Find where the given text appears and provide that cell's center as (X, Y) coordinate. 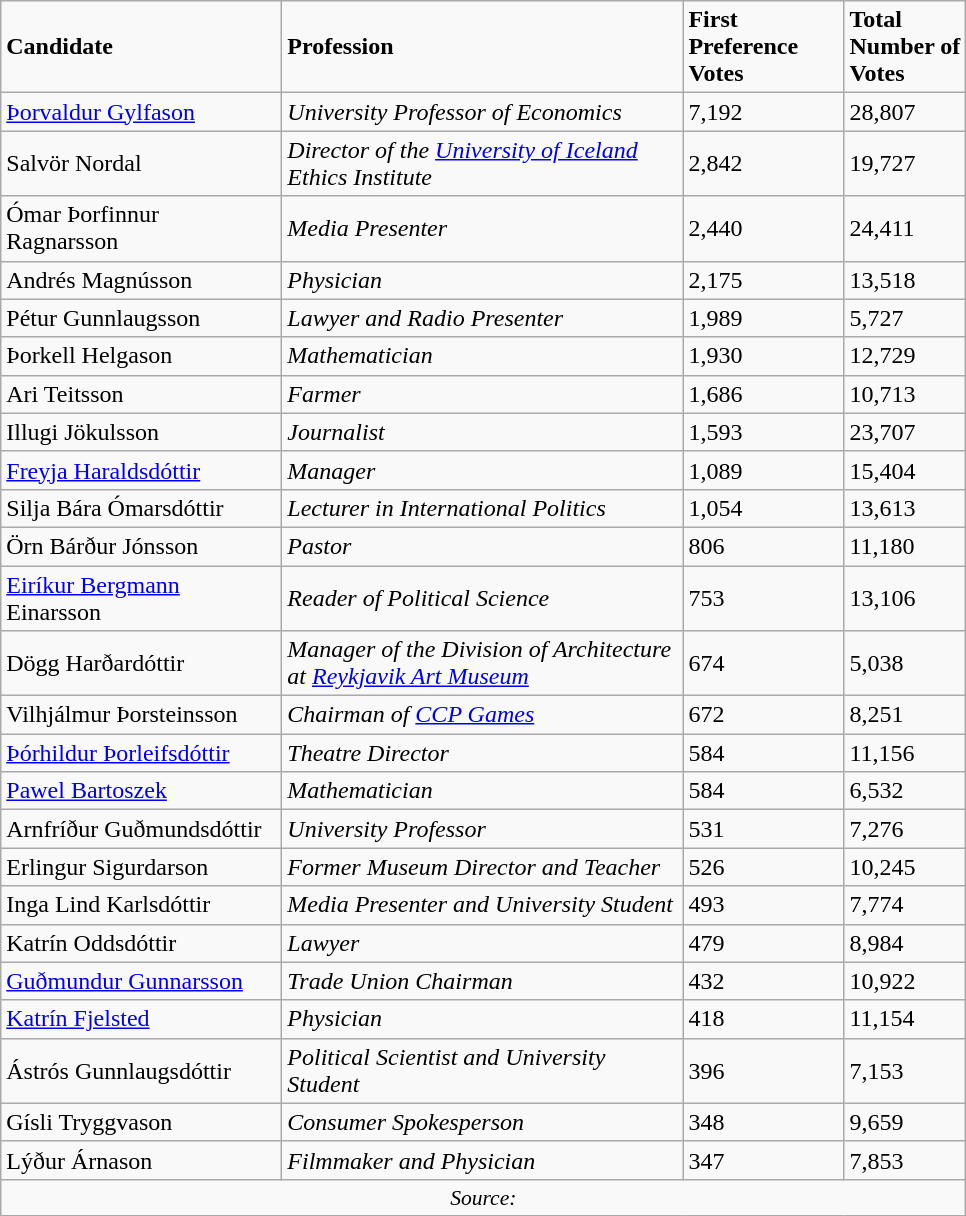
2,842 (764, 164)
13,106 (905, 598)
674 (764, 664)
396 (764, 1070)
479 (764, 943)
Gísli Tryggvason (142, 1122)
Freyja Haraldsdóttir (142, 470)
6,532 (905, 791)
Guðmundur Gunnarsson (142, 981)
Chairman of CCP Games (482, 715)
11,156 (905, 753)
1,054 (764, 508)
2,175 (764, 280)
Þórhildur Þorleifsdóttir (142, 753)
Katrín Oddsdóttir (142, 943)
Media Presenter and University Student (482, 905)
28,807 (905, 112)
Source: (484, 1197)
5,727 (905, 318)
1,930 (764, 356)
13,613 (905, 508)
Dögg Harðardóttir (142, 664)
Ómar Þorfinnur Ragnarsson (142, 228)
432 (764, 981)
Filmmaker and Physician (482, 1160)
Political Scientist and University Student (482, 1070)
Inga Lind Karlsdóttir (142, 905)
11,154 (905, 1019)
Reader of Political Science (482, 598)
15,404 (905, 470)
Pawel Bartoszek (142, 791)
493 (764, 905)
10,922 (905, 981)
Trade Union Chairman (482, 981)
24,411 (905, 228)
7,853 (905, 1160)
7,774 (905, 905)
Lawyer (482, 943)
Theatre Director (482, 753)
9,659 (905, 1122)
Örn Bárður Jónsson (142, 546)
1,686 (764, 394)
8,251 (905, 715)
University Professor (482, 829)
2,440 (764, 228)
Manager (482, 470)
347 (764, 1160)
Ari Teitsson (142, 394)
Illugi Jökulsson (142, 432)
Lýður Árnason (142, 1160)
Journalist (482, 432)
Farmer (482, 394)
753 (764, 598)
Lecturer in International Politics (482, 508)
7,153 (905, 1070)
Eiríkur Bergmann Einarsson (142, 598)
10,713 (905, 394)
672 (764, 715)
1,989 (764, 318)
13,518 (905, 280)
Pétur Gunnlaugsson (142, 318)
418 (764, 1019)
Ástrós Gunnlaugsdóttir (142, 1070)
806 (764, 546)
Former Museum Director and Teacher (482, 867)
7,276 (905, 829)
Andrés Magnússon (142, 280)
348 (764, 1122)
1,593 (764, 432)
12,729 (905, 356)
University Professor of Economics (482, 112)
10,245 (905, 867)
Vilhjálmur Þorsteinsson (142, 715)
Silja Bára Ómarsdóttir (142, 508)
8,984 (905, 943)
Pastor (482, 546)
7,192 (764, 112)
Media Presenter (482, 228)
Salvör Nordal (142, 164)
Arnfríður Guðmundsdóttir (142, 829)
1,089 (764, 470)
23,707 (905, 432)
Consumer Spokesperson (482, 1122)
11,180 (905, 546)
Katrín Fjelsted (142, 1019)
Lawyer and Radio Presenter (482, 318)
Erlingur Sigurdarson (142, 867)
5,038 (905, 664)
Director of the University of Iceland Ethics Institute (482, 164)
Profession (482, 47)
First Preference Votes (764, 47)
TotalNumber ofVotes (905, 47)
19,727 (905, 164)
Þorvaldur Gylfason (142, 112)
Manager of the Division of Architecture at Reykjavik Art Museum (482, 664)
Candidate (142, 47)
531 (764, 829)
Þorkell Helgason (142, 356)
526 (764, 867)
